Output the (x, y) coordinate of the center of the cell containing the given text.  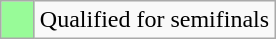
Qualified for semifinals (154, 20)
